Detect which cell encompasses the target text, then output its [X, Y] center coordinate. 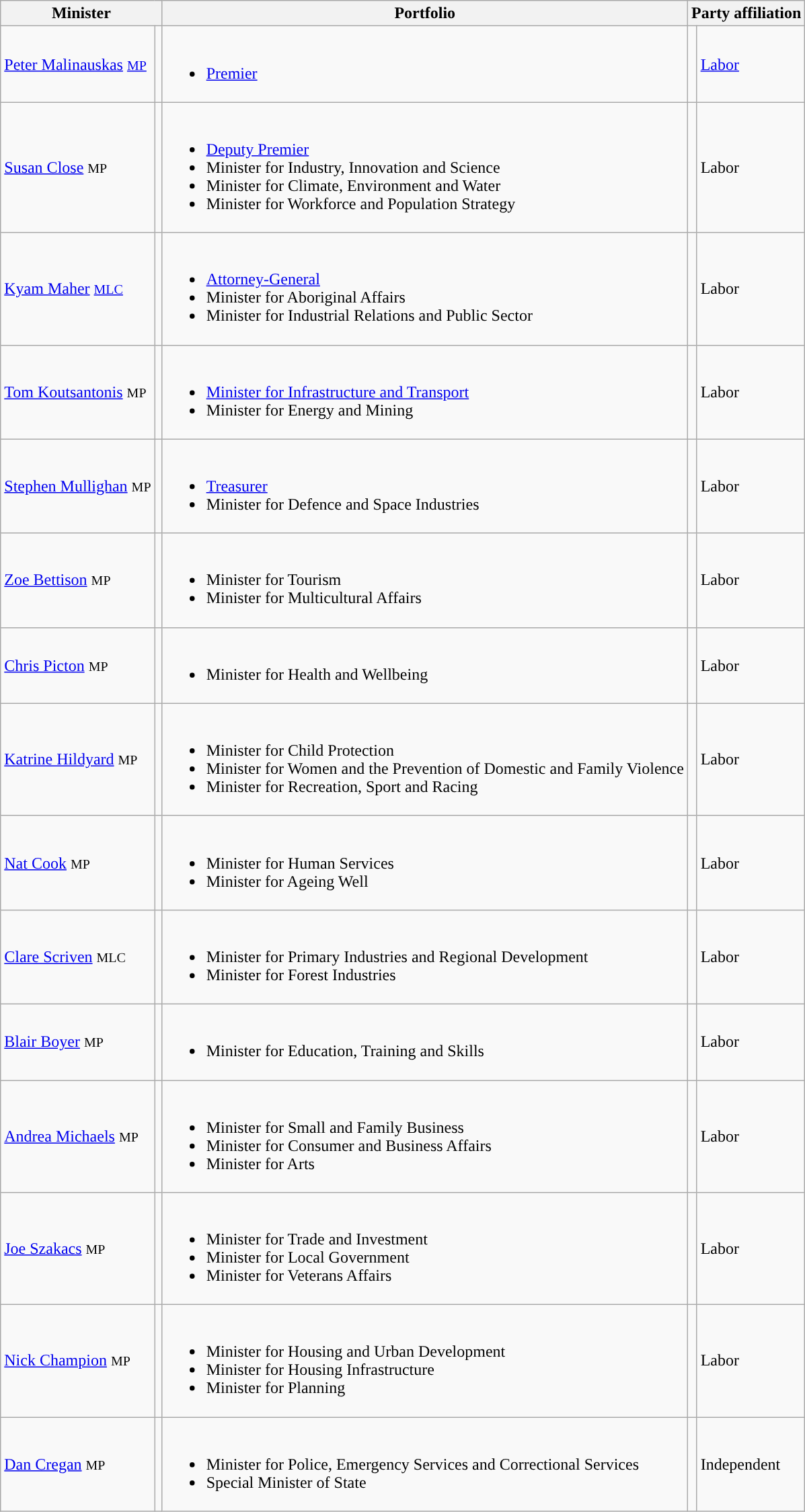
Chris Picton MP [78, 666]
Stephen Mullighan MP [78, 486]
Attorney-GeneralMinister for Aboriginal AffairsMinister for Industrial Relations and Public Sector [425, 289]
Minister for Trade and InvestmentMinister for Local GovernmentMinister for Veterans Affairs [425, 1249]
Minister for Primary Industries and Regional DevelopmentMinister for Forest Industries [425, 957]
Minister for Child ProtectionMinister for Women and the Prevention of Domestic and Family ViolenceMinister for Recreation, Sport and Racing [425, 760]
Minister [81, 13]
Peter Malinauskas MP [78, 65]
TreasurerMinister for Defence and Space Industries [425, 486]
Independent [751, 1464]
Susan Close MP [78, 167]
Premier [425, 65]
Minister for Housing and Urban DevelopmentMinister for Housing InfrastructureMinister for Planning [425, 1361]
Blair Boyer MP [78, 1042]
Portfolio [425, 13]
Deputy PremierMinister for Industry, Innovation and ScienceMinister for Climate, Environment and WaterMinister for Workforce and Population Strategy [425, 167]
Kyam Maher MLC [78, 289]
Zoe Bettison MP [78, 580]
Nick Champion MP [78, 1361]
Minister for TourismMinister for Multicultural Affairs [425, 580]
Katrine Hildyard MP [78, 760]
Andrea Michaels MP [78, 1136]
Joe Szakacs MP [78, 1249]
Minister for Education, Training and Skills [425, 1042]
Minister for Infrastructure and TransportMinister for Energy and Mining [425, 392]
Nat Cook MP [78, 863]
Minister for Health and Wellbeing [425, 666]
Dan Cregan MP [78, 1464]
Minister for Human ServicesMinister for Ageing Well [425, 863]
Minister for Small and Family BusinessMinister for Consumer and Business AffairsMinister for Arts [425, 1136]
Tom Koutsantonis MP [78, 392]
Party affiliation [746, 13]
Minister for Police, Emergency Services and Correctional ServicesSpecial Minister of State [425, 1464]
Clare Scriven MLC [78, 957]
